For the text-containing cell, return its midpoint in (x, y) coordinate format. 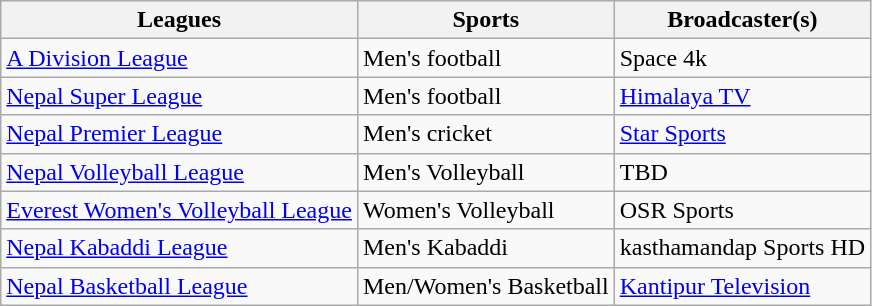
OSR Sports (742, 210)
Women's Volleyball (486, 210)
Nepal Super League (180, 96)
Everest Women's Volleyball League (180, 210)
Nepal Premier League (180, 134)
Men/Women's Basketball (486, 286)
TBD (742, 172)
Men's cricket (486, 134)
kasthamandap Sports HD (742, 248)
Himalaya TV (742, 96)
Kantipur Television (742, 286)
Men's Kabaddi (486, 248)
A Division League (180, 58)
Men's Volleyball (486, 172)
Broadcaster(s) (742, 20)
Sports (486, 20)
Nepal Basketball League (180, 286)
Nepal Kabaddi League (180, 248)
Star Sports (742, 134)
Nepal Volleyball League (180, 172)
Leagues (180, 20)
Space 4k (742, 58)
